Determine the (X, Y) coordinate at the center of the cell enclosing the given text.  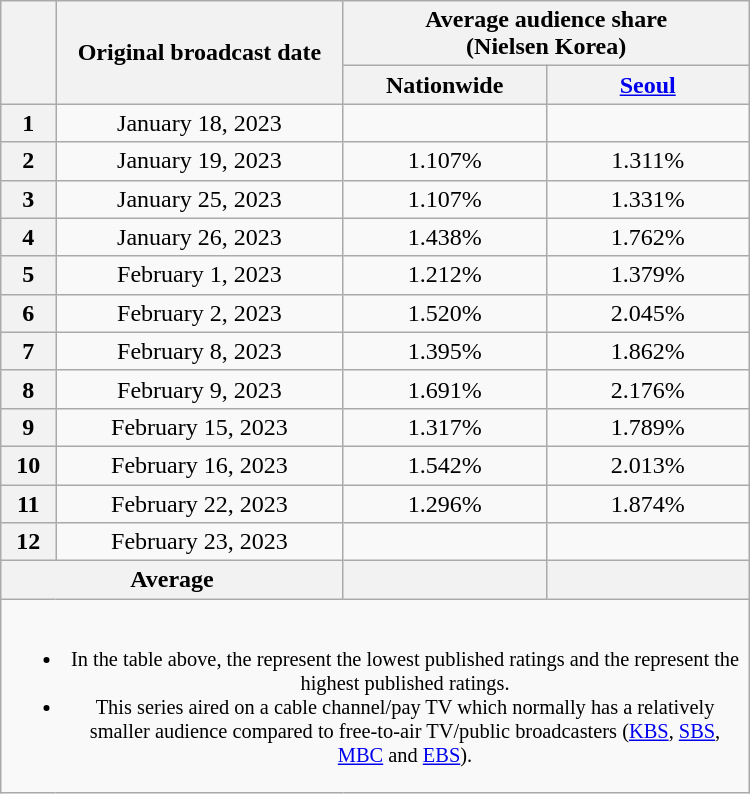
February 16, 2023 (200, 465)
1.762% (648, 237)
January 19, 2023 (200, 161)
Average audience share(Nielsen Korea) (546, 34)
1.395% (444, 351)
1.331% (648, 199)
Average (172, 580)
1.691% (444, 389)
9 (28, 427)
February 2, 2023 (200, 313)
1.874% (648, 503)
1.317% (444, 427)
Seoul (648, 85)
10 (28, 465)
February 1, 2023 (200, 275)
2.013% (648, 465)
4 (28, 237)
1.862% (648, 351)
1.520% (444, 313)
January 18, 2023 (200, 123)
January 25, 2023 (200, 199)
2 (28, 161)
2.045% (648, 313)
January 26, 2023 (200, 237)
1.789% (648, 427)
February 23, 2023 (200, 542)
3 (28, 199)
February 8, 2023 (200, 351)
1.379% (648, 275)
February 15, 2023 (200, 427)
1.212% (444, 275)
2.176% (648, 389)
1.296% (444, 503)
7 (28, 351)
6 (28, 313)
February 22, 2023 (200, 503)
1.542% (444, 465)
5 (28, 275)
8 (28, 389)
February 9, 2023 (200, 389)
12 (28, 542)
1 (28, 123)
11 (28, 503)
1.311% (648, 161)
Original broadcast date (200, 52)
Nationwide (444, 85)
1.438% (444, 237)
